Detect which cell encompasses the target text, then output its [X, Y] center coordinate. 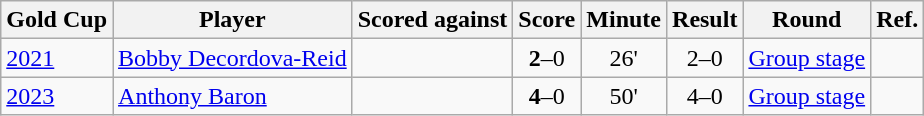
Scored against [432, 20]
Ref. [898, 20]
Minute [624, 20]
Anthony Baron [233, 96]
Result [705, 20]
Player [233, 20]
50' [624, 96]
2023 [57, 96]
Round [807, 20]
Bobby Decordova-Reid [233, 58]
Score [547, 20]
Gold Cup [57, 20]
26' [624, 58]
2021 [57, 58]
